Locate the cell with the specified text and output its [x, y] center coordinate. 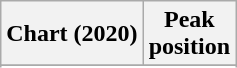
Chart (2020) [72, 34]
Peak position [189, 34]
